Determine the (X, Y) coordinate at the center of the cell enclosing the given text.  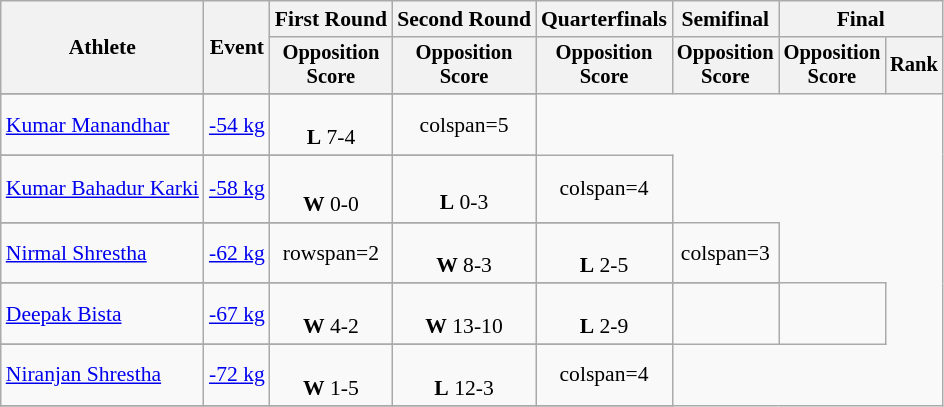
-62 kg (237, 252)
Event (237, 48)
rowspan=2 (331, 252)
colspan=5 (464, 124)
Rank (914, 66)
Kumar Manandhar (102, 124)
W 0-0 (331, 190)
colspan=3 (726, 252)
L 2-9 (604, 314)
Quarterfinals (604, 19)
W 1-5 (331, 376)
W 4-2 (331, 314)
L 2-5 (604, 252)
-58 kg (237, 190)
Deepak Bista (102, 314)
Nirmal Shrestha (102, 252)
L 12-3 (464, 376)
Athlete (102, 48)
First Round (331, 19)
Second Round (464, 19)
Niranjan Shrestha (102, 376)
L 0-3 (464, 190)
-67 kg (237, 314)
Semifinal (726, 19)
W 13-10 (464, 314)
L 7-4 (331, 124)
Kumar Bahadur Karki (102, 190)
Final (861, 19)
-54 kg (237, 124)
-72 kg (237, 376)
W 8-3 (464, 252)
